Scan for the cell matching the given text and deliver its (x, y) coordinate at center. 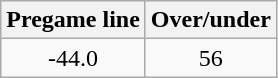
56 (210, 58)
-44.0 (74, 58)
Over/under (210, 20)
Pregame line (74, 20)
